For the text-containing cell, return its midpoint in (x, y) coordinate format. 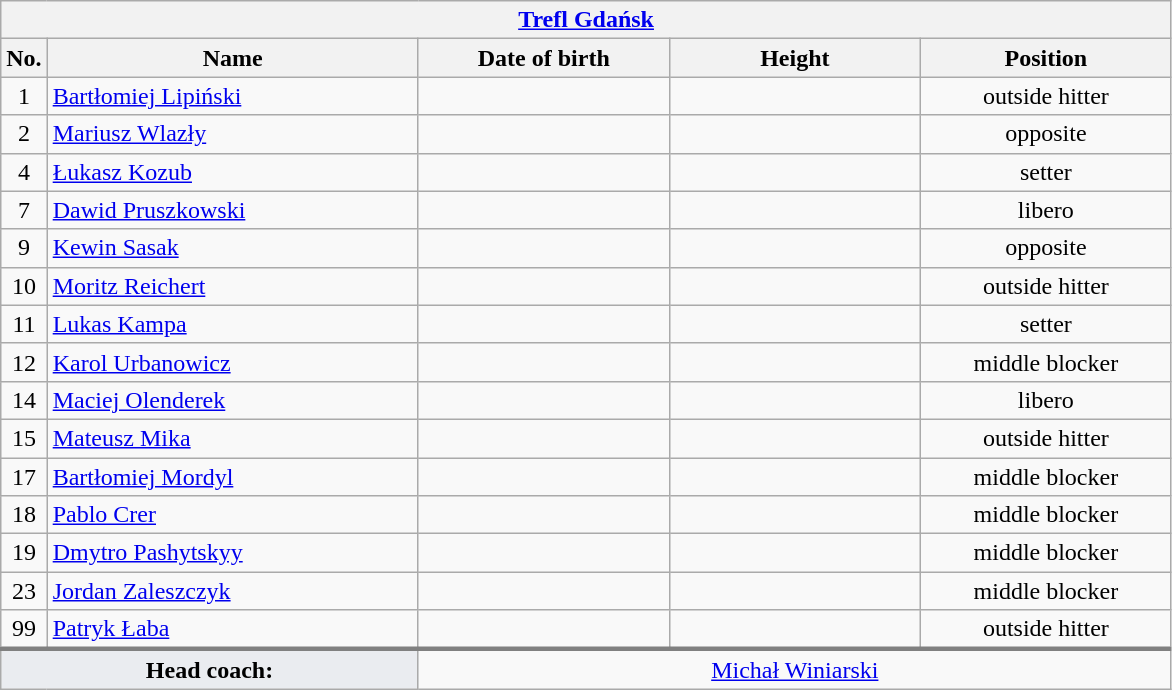
14 (24, 400)
Pablo Crer (232, 515)
Patryk Łaba (232, 630)
Łukasz Kozub (232, 172)
Name (232, 58)
23 (24, 591)
Position (1046, 58)
1 (24, 96)
Dmytro Pashytskyy (232, 553)
Bartłomiej Mordyl (232, 477)
Mariusz Wlazły (232, 134)
7 (24, 210)
Head coach: (210, 669)
Mateusz Mika (232, 438)
Lukas Kampa (232, 324)
12 (24, 362)
10 (24, 286)
Dawid Pruszkowski (232, 210)
9 (24, 248)
Moritz Reichert (232, 286)
2 (24, 134)
Height (794, 58)
Date of birth (544, 58)
17 (24, 477)
19 (24, 553)
Maciej Olenderek (232, 400)
Bartłomiej Lipiński (232, 96)
Jordan Zaleszczyk (232, 591)
11 (24, 324)
4 (24, 172)
Michał Winiarski (794, 669)
99 (24, 630)
15 (24, 438)
Kewin Sasak (232, 248)
18 (24, 515)
No. (24, 58)
Karol Urbanowicz (232, 362)
Trefl Gdańsk (586, 20)
